Capture the cell that displays the provided text and extract its [x, y] central coordinate. 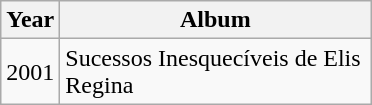
2001 [30, 72]
Year [30, 20]
Album [216, 20]
Sucessos Inesquecíveis de Elis Regina [216, 72]
